Locate the cell with the specified text and output its [x, y] center coordinate. 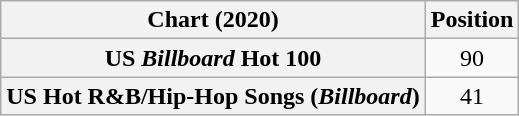
90 [472, 58]
41 [472, 96]
Chart (2020) [213, 20]
US Hot R&B/Hip-Hop Songs (Billboard) [213, 96]
US Billboard Hot 100 [213, 58]
Position [472, 20]
